Output the [X, Y] coordinate of the center of the cell containing the given text.  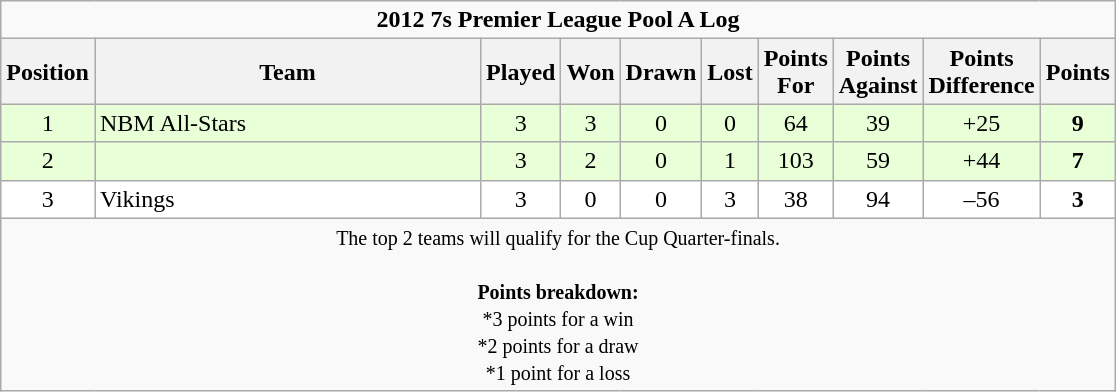
NBM All-Stars [287, 123]
Position [48, 72]
Points For [796, 72]
The top 2 teams will qualify for the Cup Quarter-finals.Points breakdown:*3 points for a win*2 points for a draw*1 point for a loss [558, 304]
+44 [982, 161]
–56 [982, 199]
Points Against [878, 72]
39 [878, 123]
94 [878, 199]
Points Difference [982, 72]
2012 7s Premier League Pool A Log [558, 20]
64 [796, 123]
Points [1078, 72]
Won [590, 72]
9 [1078, 123]
+25 [982, 123]
7 [1078, 161]
Vikings [287, 199]
59 [878, 161]
38 [796, 199]
Drawn [661, 72]
Lost [730, 72]
Played [521, 72]
103 [796, 161]
Team [287, 72]
